Find where the given text appears and provide that cell's center as (x, y) coordinate. 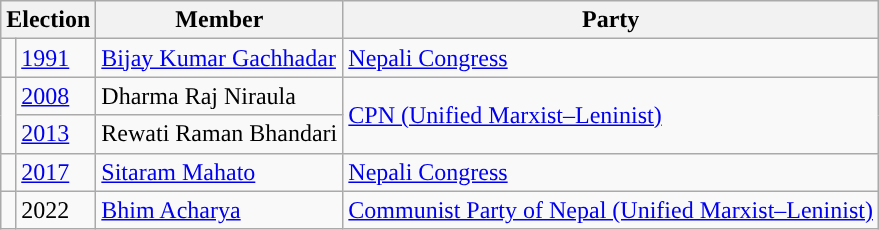
Sitaram Mahato (220, 172)
2013 (56, 134)
Bhim Acharya (220, 210)
CPN (Unified Marxist–Leninist) (611, 115)
2022 (56, 210)
Election (48, 20)
Party (611, 20)
Bijay Kumar Gachhadar (220, 58)
Communist Party of Nepal (Unified Marxist–Leninist) (611, 210)
2008 (56, 96)
Dharma Raj Niraula (220, 96)
Rewati Raman Bhandari (220, 134)
Member (220, 20)
2017 (56, 172)
1991 (56, 58)
